Provide the (X, Y) coordinate of the cell's center where the given text is located.  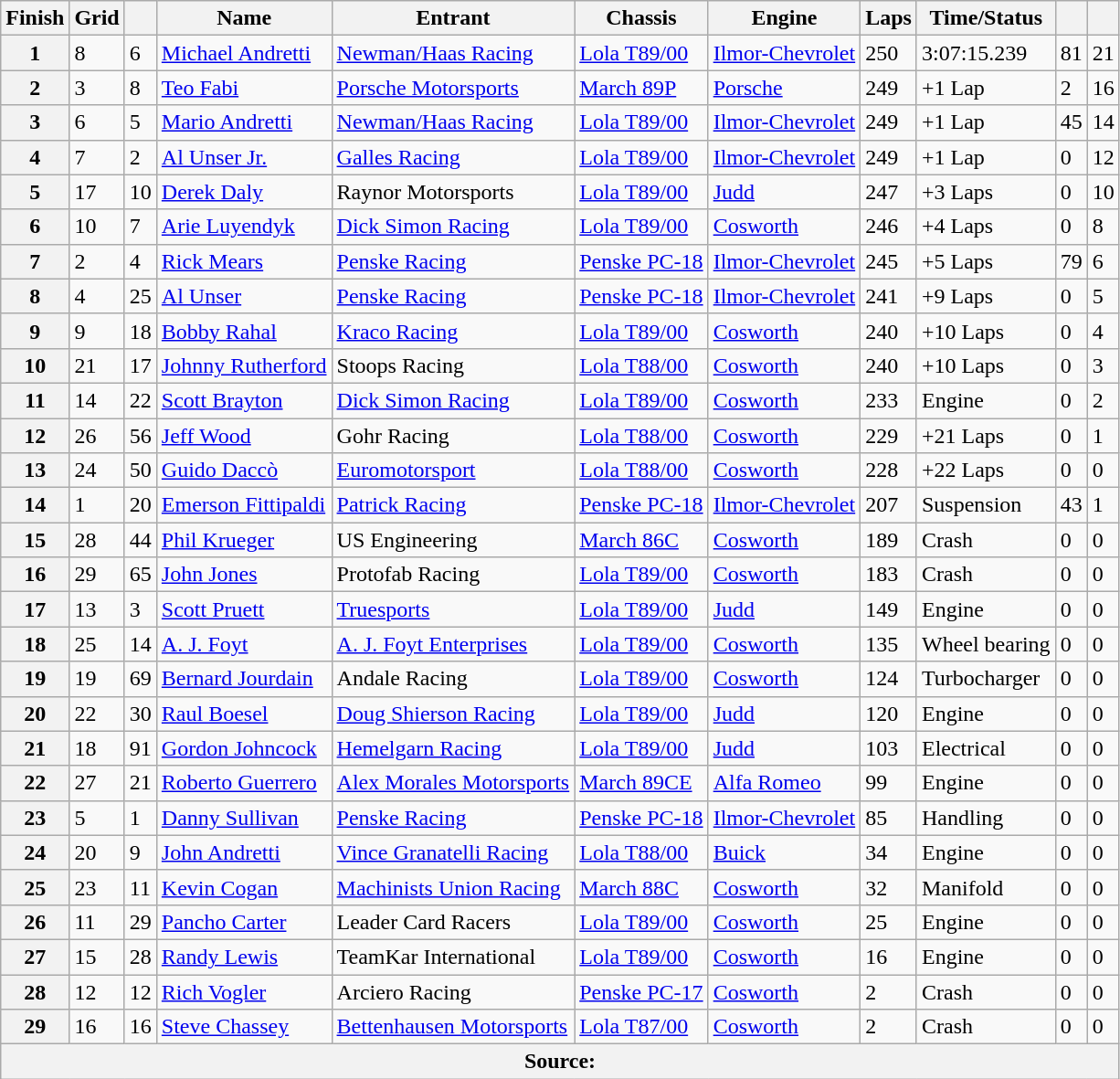
Time/Status (986, 18)
Suspension (986, 505)
March 89CE (641, 783)
Phil Krueger (244, 540)
Al Unser (244, 296)
Chassis (641, 18)
John Andretti (244, 852)
+22 Laps (986, 471)
Gordon Johncock (244, 748)
149 (889, 609)
+4 Laps (986, 227)
US Engineering (453, 540)
Guido Daccò (244, 471)
A. J. Foyt (244, 644)
Porsche Motorsports (453, 88)
Bobby Rahal (244, 331)
Randy Lewis (244, 957)
250 (889, 53)
246 (889, 227)
3:07:15.239 (986, 53)
Handling (986, 818)
Machinists Union Racing (453, 887)
Steve Chassey (244, 1027)
Finish (35, 18)
233 (889, 400)
91 (141, 748)
Michael Andretti (244, 53)
Grid (97, 18)
Andale Racing (453, 679)
Teo Fabi (244, 88)
Al Unser Jr. (244, 157)
Doug Shierson Racing (453, 714)
Bettenhausen Motorsports (453, 1027)
TeamKar International (453, 957)
103 (889, 748)
120 (889, 714)
Lola T87/00 (641, 1027)
245 (889, 261)
Emerson Fittipaldi (244, 505)
Galles Racing (453, 157)
79 (1071, 261)
85 (889, 818)
228 (889, 471)
Euromotorsport (453, 471)
Entrant (453, 18)
+5 Laps (986, 261)
March 89P (641, 88)
Raynor Motorsports (453, 192)
183 (889, 575)
56 (141, 436)
Name (244, 18)
229 (889, 436)
189 (889, 540)
A. J. Foyt Enterprises (453, 644)
135 (889, 644)
Pancho Carter (244, 922)
March 88C (641, 887)
Gohr Racing (453, 436)
Mario Andretti (244, 122)
Penske PC-17 (641, 991)
Manifold (986, 887)
32 (889, 887)
43 (1071, 505)
Alex Morales Motorsports (453, 783)
Raul Boesel (244, 714)
Johnny Rutherford (244, 365)
Patrick Racing (453, 505)
Turbocharger (986, 679)
+9 Laps (986, 296)
Vince Granatelli Racing (453, 852)
+3 Laps (986, 192)
Protofab Racing (453, 575)
Arciero Racing (453, 991)
John Jones (244, 575)
Porsche (784, 88)
Scott Pruett (244, 609)
Kevin Cogan (244, 887)
Truesports (453, 609)
Derek Daly (244, 192)
30 (141, 714)
March 86C (641, 540)
Kraco Racing (453, 331)
Danny Sullivan (244, 818)
Electrical (986, 748)
124 (889, 679)
99 (889, 783)
247 (889, 192)
69 (141, 679)
81 (1071, 53)
44 (141, 540)
34 (889, 852)
Alfa Romeo (784, 783)
Rich Vogler (244, 991)
207 (889, 505)
Bernard Jourdain (244, 679)
Rick Mears (244, 261)
Scott Brayton (244, 400)
65 (141, 575)
50 (141, 471)
Laps (889, 18)
Hemelgarn Racing (453, 748)
241 (889, 296)
Stoops Racing (453, 365)
Buick (784, 852)
+21 Laps (986, 436)
Roberto Guerrero (244, 783)
Wheel bearing (986, 644)
Arie Luyendyk (244, 227)
Leader Card Racers (453, 922)
45 (1071, 122)
Jeff Wood (244, 436)
Source: (560, 1062)
